Provide the [x, y] coordinate of the cell's center where the given text is located.  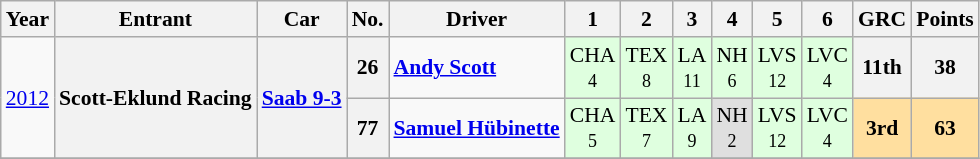
2012 [28, 98]
Points [945, 19]
LA 9 [692, 128]
NH 2 [732, 128]
5 [778, 19]
3rd [882, 128]
38 [945, 68]
TEX7 [646, 128]
Driver [476, 19]
Year [28, 19]
26 [368, 68]
Scott-Eklund Racing [156, 98]
63 [945, 128]
4 [732, 19]
CHA5 [593, 128]
GRC [882, 19]
6 [828, 19]
NH 6 [732, 68]
Andy Scott [476, 68]
Samuel Hübinette [476, 128]
No. [368, 19]
77 [368, 128]
Car [302, 19]
Saab 9-3 [302, 98]
11th [882, 68]
Entrant [156, 19]
1 [593, 19]
2 [646, 19]
CHA4 [593, 68]
TEX8 [646, 68]
3 [692, 19]
LA 11 [692, 68]
